Determine the [X, Y] coordinate at the center of the cell enclosing the given text.  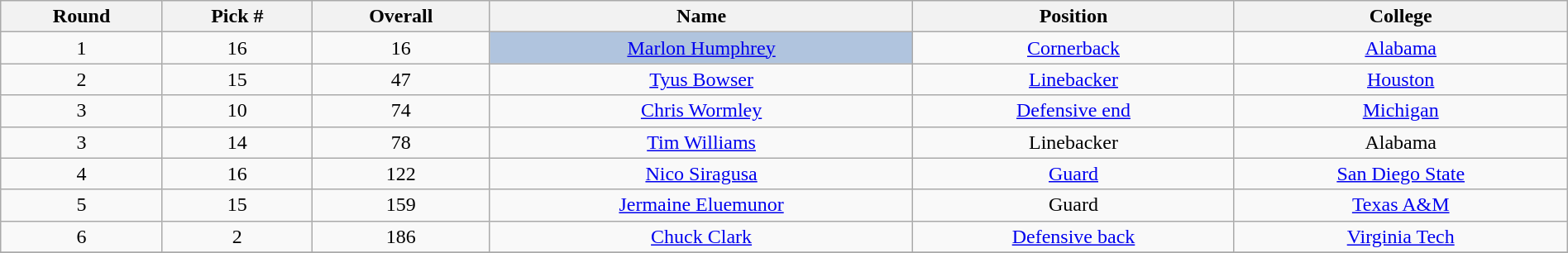
78 [400, 142]
74 [400, 111]
Chuck Clark [701, 236]
Defensive back [1073, 236]
Nico Siragusa [701, 174]
Michigan [1401, 111]
Jermaine Eluemunor [701, 205]
Position [1073, 17]
San Diego State [1401, 174]
122 [400, 174]
Defensive end [1073, 111]
Pick # [237, 17]
4 [82, 174]
Chris Wormley [701, 111]
1 [82, 48]
10 [237, 111]
Overall [400, 17]
Virginia Tech [1401, 236]
Marlon Humphrey [701, 48]
Round [82, 17]
College [1401, 17]
6 [82, 236]
Name [701, 17]
186 [400, 236]
Cornerback [1073, 48]
14 [237, 142]
5 [82, 205]
Tyus Bowser [701, 79]
Houston [1401, 79]
Tim Williams [701, 142]
159 [400, 205]
Texas A&M [1401, 205]
47 [400, 79]
